Return the [x, y] coordinate for the center point of the cell that contains the specified text.  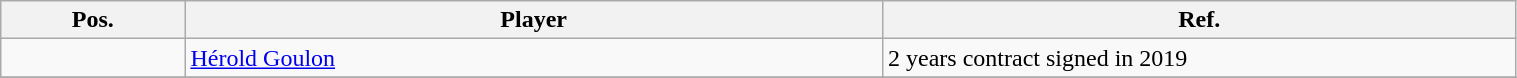
Pos. [93, 20]
2 years contract signed in 2019 [1200, 58]
Hérold Goulon [534, 58]
Ref. [1200, 20]
Player [534, 20]
